Find where the given text appears and provide that cell's center as [X, Y] coordinate. 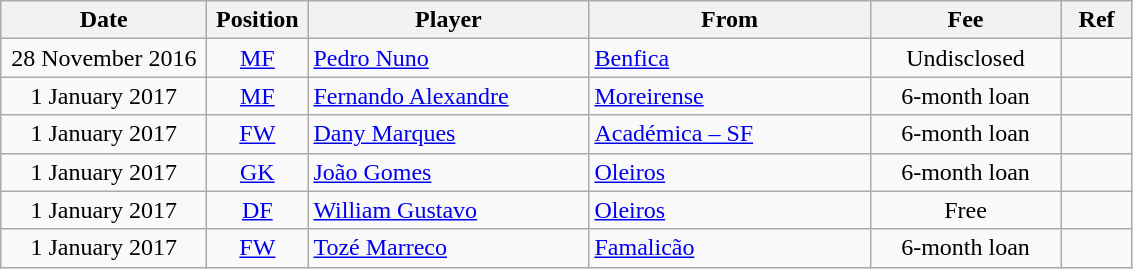
Benfica [730, 58]
Pedro Nuno [448, 58]
Fee [966, 20]
William Gustavo [448, 210]
Fernando Alexandre [448, 96]
Ref [1096, 20]
Tozé Marreco [448, 248]
GK [258, 172]
Player [448, 20]
Date [104, 20]
Famalicão [730, 248]
João Gomes [448, 172]
Undisclosed [966, 58]
From [730, 20]
Dany Marques [448, 134]
DF [258, 210]
Académica – SF [730, 134]
28 November 2016 [104, 58]
Moreirense [730, 96]
Free [966, 210]
Position [258, 20]
